Provide the [x, y] coordinate of the cell's center where the given text is located.  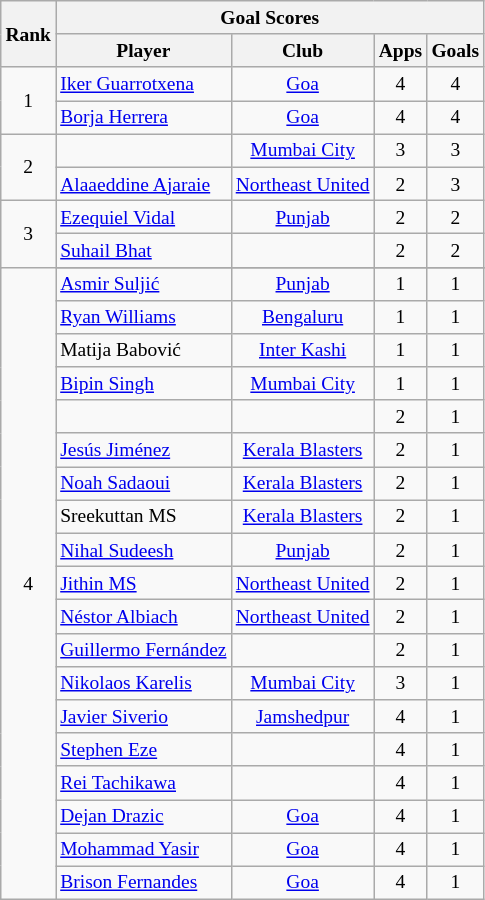
Apps [400, 50]
Nihal Sudeesh [144, 550]
Javier Siverio [144, 716]
Jamshedpur [302, 716]
Goal Scores [270, 18]
Alaaeddine Ajaraie [144, 184]
Club [302, 50]
Bengaluru [302, 316]
Nikolaos Karelis [144, 682]
Jithin MS [144, 584]
Ezequiel Vidal [144, 216]
Borja Herrera [144, 118]
Inter Kashi [302, 350]
Stephen Eze [144, 750]
Rei Tachikawa [144, 782]
Ryan Williams [144, 316]
Player [144, 50]
Suhail Bhat [144, 250]
Dejan Drazic [144, 816]
Matija Babović [144, 350]
Iker Guarrotxena [144, 84]
Jesús Jiménez [144, 450]
Noah Sadaoui [144, 484]
Néstor Albiach [144, 616]
Mohammad Yasir [144, 850]
Brison Fernandes [144, 882]
Goals [456, 50]
Sreekuttan MS [144, 516]
Asmir Suljić [144, 284]
Guillermo Fernández [144, 650]
Rank [28, 34]
Bipin Singh [144, 384]
